Identify which cell holds the provided text, then report its (X, Y) central coordinate. 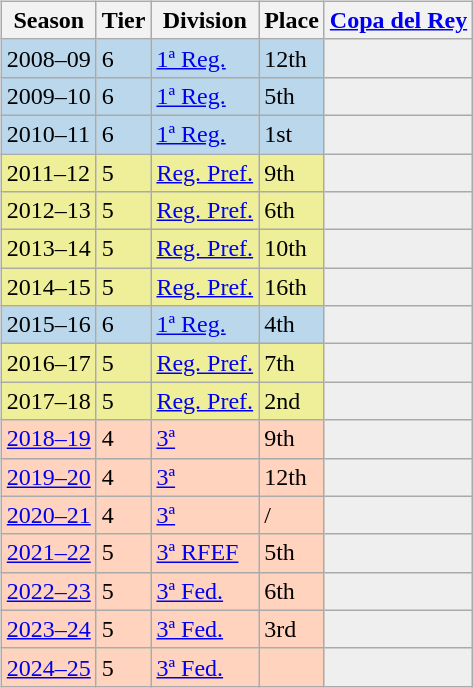
2012–13 (48, 211)
2015–16 (48, 325)
3rd (292, 629)
2009–10 (48, 96)
2010–11 (48, 134)
4th (292, 325)
2018–19 (48, 439)
7th (292, 363)
2014–15 (48, 287)
10th (292, 249)
2016–17 (48, 363)
2023–24 (48, 629)
2008–09 (48, 58)
2021–22 (48, 553)
Season (48, 20)
2011–12 (48, 173)
2024–25 (48, 667)
Division (205, 20)
2017–18 (48, 401)
16th (292, 287)
2nd (292, 401)
2019–20 (48, 477)
Copa del Rey (398, 20)
2020–21 (48, 515)
/ (292, 515)
3ª RFEF (205, 553)
1st (292, 134)
Place (292, 20)
2013–14 (48, 249)
Tier (124, 20)
2022–23 (48, 591)
